Output the [X, Y] coordinate of the center of the cell containing the given text.  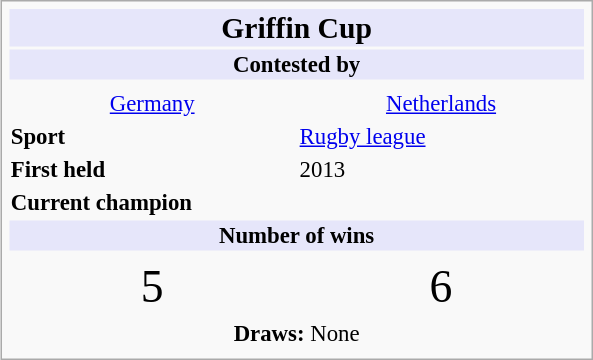
2013 [441, 170]
6 [441, 288]
5 [152, 288]
Contested by [296, 65]
Sport [152, 137]
Germany [152, 104]
Netherlands [441, 104]
Current champion [152, 203]
First held [152, 170]
Number of wins [296, 236]
Griffin Cup [296, 28]
Draws: None [296, 333]
Rugby league [441, 137]
